Identify which cell holds the provided text, then report its (X, Y) central coordinate. 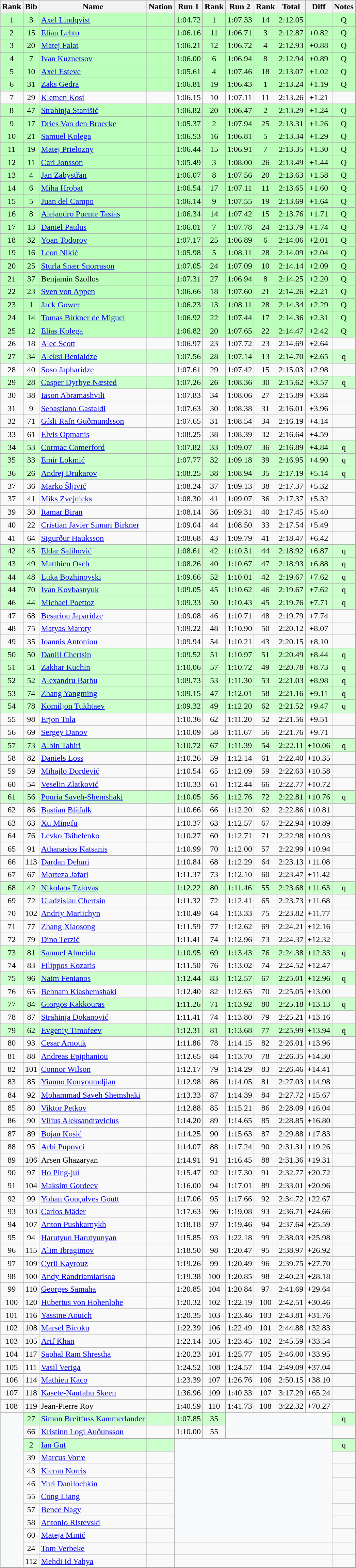
+1.71 (319, 214)
1:07.83 (189, 395)
Alexandru Barbu (93, 680)
1:06.72 (240, 46)
+19.31 (319, 1160)
Tom Verbeke (93, 1548)
1:11.26 (189, 1004)
1:07.82 (189, 447)
Ho Ping-jui (93, 1173)
Alim Ibragimov (93, 1250)
1:10.99 (189, 849)
+2.65 (319, 356)
1:10.54 (189, 771)
1:22.18 (240, 1238)
+10.93 (319, 836)
2:25.21 (291, 1017)
+28.18 (319, 1276)
Juan del Campo (93, 201)
1:10.43 (240, 603)
Ivan Kovbasnyuk (93, 590)
Itamar Biran (93, 512)
1:07.72 (240, 343)
1:20.35 (189, 1315)
Mehdi Id Yahya (93, 1561)
2:50.15 (291, 1380)
Yuri Danilochkin (93, 1484)
1:11.39 (240, 745)
1:11.30 (240, 680)
+25.59 (319, 1225)
Veselin Zlatković (93, 784)
Antonio Ristevski (93, 1522)
Jack Gower (93, 305)
Andreas Epiphaniou (93, 1056)
1:10.00 (189, 1432)
1:12.40 (189, 991)
1:15.47 (189, 1173)
2:14.09 (291, 253)
1:20.23 (189, 1354)
1:09.52 (189, 654)
1:10.84 (189, 862)
Carl Jonsson (93, 162)
1:26.76 (240, 1380)
114 (31, 1380)
+12.47 (319, 965)
1:09.22 (189, 629)
+1.29 (319, 136)
Leon Nikić (93, 253)
1:20.49 (240, 1263)
Yianno Kouyoumdjian (93, 1082)
+9.51 (319, 719)
Benjamin Szollos (93, 279)
2:41.69 (291, 1289)
2:23.68 (291, 888)
+25.98 (319, 1238)
Sturla Snær Snorrason (93, 266)
1:09.32 (189, 706)
1:16.00 (189, 1185)
2:37.64 (291, 1225)
1:19.46 (240, 1225)
1:10.33 (189, 784)
1:20.84 (240, 1289)
1:12.29 (240, 862)
1:12.31 (189, 1030)
2:14.34 (291, 305)
2:13.79 (291, 227)
2:13.69 (291, 201)
+2.31 (319, 318)
Mohammad Saveh Shemshaki (93, 1095)
1:12.71 (240, 836)
+2.20 (319, 279)
2:26.35 (291, 1056)
1:06.21 (189, 46)
Athanasios Katsanis (93, 849)
2:13.65 (291, 188)
1:17.66 (240, 1198)
2:36.71 (291, 1212)
Sven von Appen (93, 292)
Bence Nagy (93, 1509)
2:21.03 (291, 680)
1:08.94 (240, 473)
2:13.26 (291, 97)
+7.74 (319, 616)
2:13.31 (291, 123)
2:24.38 (291, 952)
+1.26 (319, 123)
1:10.36 (189, 719)
2:23.47 (291, 875)
Daniel Paulus (93, 227)
Miha Hrobat (93, 188)
1:11.67 (240, 732)
+26.92 (319, 1250)
Zakhar Kuchin (93, 667)
2:13.24 (291, 84)
2:20.78 (291, 667)
1:04.72 (189, 20)
1:07.31 (189, 279)
117 (31, 1354)
1:09.33 (189, 603)
1:07.46 (240, 71)
Andrej Drukarov (93, 473)
2:19.76 (291, 603)
2:38.03 (291, 1238)
+1.19 (319, 84)
1:10.26 (189, 758)
1:08.68 (189, 538)
Axel Esteve (93, 71)
1:06.47 (240, 110)
1:06.07 (189, 175)
1:10.31 (240, 551)
116 (31, 1315)
1:25.77 (240, 1354)
Dardan Dehari (93, 862)
1:24.52 (189, 1367)
+6.42 (319, 538)
113 (31, 862)
+12.33 (319, 952)
2:25.05 (291, 991)
Cristian Javier Simari Birkner (93, 525)
Klemen Kosi (93, 97)
Carlos Mäder (93, 1212)
+37.04 (319, 1367)
+10.35 (319, 758)
2:23.73 (291, 901)
Iason Abramashvili (93, 395)
1:11.59 (189, 926)
1:11.32 (189, 901)
Alec Scott (93, 343)
2:22.98 (291, 836)
1:06.54 (189, 188)
1:07.85 (189, 1419)
1:12.10 (240, 875)
2:43.81 (291, 1315)
1:18.18 (189, 1225)
1:13.68 (240, 1030)
1:08.14 (189, 512)
2:22.77 (291, 784)
1:09.73 (189, 680)
1:08.50 (240, 525)
Dino Terzić (93, 939)
2:14.70 (291, 356)
1:22.39 (189, 1328)
+14.30 (319, 1056)
1:11.50 (189, 965)
1:08.00 (240, 162)
1:06.01 (189, 227)
1:19.38 (189, 1276)
+1.64 (319, 201)
+0.89 (319, 59)
1:14.65 (240, 1121)
1:14.29 (240, 1069)
1:12.98 (189, 1082)
Naim Fenianos (93, 978)
2:14.47 (291, 330)
Besarion Japaridze (93, 616)
118 (31, 1393)
Matyas Maroty (93, 629)
2:33.01 (291, 1185)
+2.04 (319, 253)
1:10.09 (189, 732)
2:17.19 (291, 473)
Matej Prielozny (93, 149)
2:31.36 (291, 1160)
+13.00 (319, 991)
1:20.47 (240, 1250)
115 (31, 1250)
1:14.25 (189, 1134)
+70.27 (319, 1406)
Zaks Gedra (93, 84)
Jean-Pierre Roy (93, 1406)
2:19.79 (291, 616)
Casper Dyrbye Næsted (93, 383)
Evgeniy Timofeev (93, 1030)
+17.83 (319, 1134)
1:09.31 (240, 512)
2:25.01 (291, 978)
1:06.66 (189, 292)
2:24.52 (291, 965)
+3.84 (319, 395)
1:07.94 (240, 123)
1:14.20 (189, 1121)
2:13.29 (291, 110)
2:16.19 (291, 421)
1:15.63 (240, 1134)
Behnam Kiashemshaki (93, 991)
+2.09 (319, 266)
1:18.50 (189, 1250)
+8.10 (319, 642)
+15.67 (319, 1095)
1:40.33 (240, 1393)
1:09.66 (189, 577)
Cormac Comerford (93, 447)
2:20.49 (291, 654)
+4.90 (319, 460)
1:06.16 (189, 33)
+2.01 (319, 240)
+1.74 (319, 227)
1:07.61 (189, 369)
Notes (344, 7)
1:12.09 (240, 771)
Arsen Ghazaryan (93, 1160)
2:14.69 (291, 343)
1:09.08 (189, 616)
112 (31, 1561)
Ian Gut (93, 1445)
1:08.30 (189, 499)
+3.57 (319, 383)
1:17.24 (240, 1147)
1:07.77 (189, 460)
2:21.56 (291, 719)
1:15.21 (240, 1108)
1:12.88 (189, 1108)
+22.67 (319, 1198)
1:12.62 (240, 926)
Jan Zabystřan (93, 175)
1:05.61 (189, 71)
Mihajlo Đorđević (93, 771)
2:40.23 (291, 1276)
Alejandro Puente Tasias (93, 214)
Marsel Bicoku (93, 1328)
1:14.91 (189, 1160)
Connor Wilson (93, 1069)
+11.08 (319, 862)
Matej Falat (93, 46)
Arbi Pupovci (93, 1147)
1:23.46 (240, 1315)
+10.94 (319, 849)
2:21.76 (291, 732)
Kieran Norris (93, 1471)
1:05.37 (189, 123)
Sigurður Hauksson (93, 538)
2:12.94 (291, 59)
+13.16 (319, 1017)
1:07.63 (189, 408)
+12.32 (319, 939)
Miks Zvejnieks (93, 499)
Name (93, 7)
1:06.00 (189, 59)
Mateja Minić (93, 1535)
Uladzislau Chertsin (93, 901)
2:22.81 (291, 797)
2:13.49 (291, 162)
2:26.46 (291, 1069)
1:07.78 (240, 227)
2:13.35 (291, 149)
+11.42 (319, 875)
2:22.94 (291, 823)
2:13.76 (291, 214)
2:13.07 (291, 71)
1:07.05 (189, 266)
1:09.79 (240, 538)
2:29.88 (291, 1134)
Emir Lokmić (93, 460)
+9.47 (319, 706)
Tomas Birkner de Miguel (93, 318)
1:06.91 (240, 149)
1:06.89 (240, 240)
Zhang Yangming (93, 693)
2:28.09 (291, 1108)
1:05.49 (189, 162)
1:11.37 (189, 875)
Marcus Vorre (93, 1458)
1:17.06 (189, 1198)
+2.98 (319, 369)
1:23.39 (189, 1380)
1:10.06 (189, 667)
2:16.01 (291, 408)
119 (31, 1406)
+14.98 (319, 1082)
111 (31, 1367)
+4.84 (319, 447)
Run 1 (189, 7)
1:17.01 (240, 1185)
Soso Japharidze (93, 369)
+10.76 (319, 797)
3:22.32 (291, 1406)
1:23.45 (240, 1341)
Axel Lindqvist (93, 20)
1:06.44 (189, 149)
Kristinn Logi Auðunsson (93, 1432)
+6.88 (319, 564)
1:07.44 (240, 318)
1:14.39 (240, 1095)
1:16.45 (240, 1160)
2:39.75 (291, 1263)
Sergey Danov (93, 732)
+5.49 (319, 525)
Yassine Aouich (93, 1315)
2:45.59 (291, 1341)
1:12.17 (189, 1069)
Komiljon Tukhtaev (93, 706)
Yohan Gonçalves Goutt (93, 1198)
Sebastiano Gastaldi (93, 408)
1:06.71 (240, 33)
Zhang Xiaosong (93, 926)
2:14.06 (291, 240)
Andy Randriamiarisoa (93, 1276)
2:15.89 (291, 395)
1:07.33 (240, 20)
1:13.80 (240, 1017)
Bojan Kosić (93, 1134)
2:16.89 (291, 447)
1:09.94 (189, 642)
+20.96 (319, 1185)
Xu Mingfu (93, 823)
2:21.16 (291, 693)
2:14.25 (291, 279)
+33.95 (319, 1354)
+11.68 (319, 901)
1:10.21 (240, 642)
Bastian Blåfalk (93, 810)
+38.10 (319, 1380)
+9.11 (319, 693)
Eldar Salihović (93, 551)
Total (291, 7)
+7.71 (319, 603)
Diff (319, 7)
Daniil Chertsin (93, 654)
1:09.15 (189, 693)
+33.54 (319, 1341)
Hubertus von Hohenlohe (93, 1302)
2:42.51 (291, 1302)
Kasete-Naufahu Skeen (93, 1393)
Strahinja Đokanović (93, 1017)
Yoan Todorov (93, 240)
Arif Khan (93, 1341)
2:32.77 (291, 1173)
2:22.99 (291, 849)
Marko Šljivić (93, 486)
1:19.08 (240, 1212)
+0.88 (319, 46)
Ivan Kuznetsov (93, 59)
+8.44 (319, 654)
1:07.60 (240, 292)
Nation (160, 7)
2:25.18 (291, 1004)
2:49.09 (291, 1367)
1:12.01 (240, 693)
1:10.37 (189, 823)
2:20.15 (291, 642)
1:10.97 (240, 654)
Nikolaos Tziovas (93, 888)
2:14.36 (291, 318)
Run 2 (240, 7)
Georges Samaha (93, 1289)
+30.46 (319, 1302)
Samuel Kolega (93, 136)
2:15.03 (291, 369)
1:08.26 (189, 564)
Viktor Petkov (93, 1108)
Michael Poettoz (93, 603)
Erjon Tola (93, 719)
+24.66 (319, 1212)
1:13.43 (240, 952)
1:22.19 (240, 1302)
1:15.85 (189, 1238)
+8.07 (319, 629)
1:12.76 (240, 797)
1:12.14 (240, 758)
2:27.03 (291, 1082)
+3.96 (319, 408)
Dries Van den Broecke (93, 123)
+14.41 (319, 1069)
+0.82 (319, 33)
+10.81 (319, 810)
1:10.67 (240, 564)
1:36.96 (189, 1393)
Cyril Kayrouz (93, 1263)
1:08.39 (240, 434)
+1.24 (319, 110)
Maksim Gordeev (93, 1185)
Strahinja Stanišić (93, 110)
Bib (31, 7)
Luka Bozhinovski (93, 577)
+13.96 (319, 1043)
2:12.93 (291, 46)
Levko Tsibelenko (93, 836)
+32.83 (319, 1328)
2:44.88 (291, 1328)
1:08.36 (240, 383)
+1.30 (319, 149)
2:17.45 (291, 512)
+29.64 (319, 1289)
2:27.72 (291, 1095)
2:22.63 (291, 771)
+31.76 (319, 1315)
Morteza Jafari (93, 875)
1:13.92 (240, 1004)
+6.87 (319, 551)
2:18.93 (291, 564)
1:12.96 (240, 939)
1:41.73 (240, 1406)
1:13.02 (240, 965)
1:09.18 (240, 460)
Cong Liang (93, 1497)
2:23.13 (291, 862)
1:10.27 (189, 836)
2:16.95 (291, 460)
2:14.26 (291, 292)
1:10.01 (240, 577)
2:22.11 (291, 745)
2:21.52 (291, 706)
1:08.54 (240, 421)
1:07.14 (240, 356)
Cesar Arnouk (93, 1043)
2:17.54 (291, 525)
+8.98 (319, 680)
Mathieu Kaco (93, 1380)
2:16.64 (291, 434)
1:06.53 (189, 136)
+1.58 (319, 175)
1:10.62 (240, 590)
Albin Tahiri (93, 745)
2:46.00 (291, 1354)
2:22.40 (291, 758)
+4.59 (319, 434)
Vilius Aleksandravicius (93, 1121)
1:14.07 (189, 1147)
2:15.62 (291, 383)
1:08.24 (189, 486)
2:18.92 (291, 551)
Elias Kolega (93, 330)
Elvis Opmanis (93, 434)
+2.64 (319, 343)
1:06.92 (189, 318)
Harutyun Harutyunyan (93, 1238)
Matthieu Osch (93, 564)
+12.16 (319, 926)
+10.89 (319, 823)
1:14.15 (240, 1043)
+4.14 (319, 421)
1:11.20 (240, 719)
1:06.15 (189, 97)
1:14.05 (240, 1082)
Ioannis Antoniou (93, 642)
120 (31, 1302)
1:10.49 (189, 914)
2:12.87 (291, 33)
+2.42 (319, 330)
1:10.71 (240, 616)
1:07.26 (189, 383)
Filippos Kozaris (93, 965)
1:22.49 (240, 1328)
2:28.85 (291, 1121)
1:11.86 (189, 1043)
1:07.17 (189, 240)
1:22.14 (189, 1341)
2:22.86 (291, 810)
+8.73 (319, 667)
2:34.72 (291, 1198)
+11.63 (319, 888)
2:13.63 (291, 175)
2:18.47 (291, 538)
+1.02 (319, 71)
2:25.99 (291, 1030)
Anton Pushkarnykh (93, 1225)
Samuel Almeida (93, 952)
+5.14 (319, 473)
1:12.00 (240, 849)
3:17.29 (291, 1393)
Aleksi Beniaidze (93, 356)
Elian Lehto (93, 33)
2:20.12 (291, 629)
1:20.32 (189, 1302)
1:10.90 (240, 629)
1:08.38 (240, 408)
1:09.13 (240, 486)
Gísli Rafn Guðmundsson (93, 421)
+20.72 (319, 1173)
1:05.98 (189, 253)
+2.21 (319, 292)
+13.13 (319, 1004)
1:10.05 (189, 797)
2:13.34 (291, 136)
2:26.01 (291, 1043)
+11.77 (319, 914)
1:17.30 (240, 1173)
2:14.14 (291, 266)
1:12.41 (240, 901)
+19.26 (319, 1147)
1:09.05 (189, 590)
+16.04 (319, 1108)
+5.40 (319, 512)
1:19.26 (189, 1263)
1:06.34 (189, 214)
1:06.23 (189, 305)
2:24.37 (291, 939)
Giorgos Kakkouras (93, 1004)
+1.21 (319, 97)
+10.58 (319, 771)
2:31.31 (291, 1147)
1:11.46 (240, 888)
+2.29 (319, 305)
1:13.70 (240, 1056)
+27.70 (319, 1263)
1:06.43 (240, 84)
2:23.82 (291, 914)
+16.80 (319, 1121)
Saphal Ram Shrestha (93, 1354)
1:07.09 (240, 266)
1:40.59 (189, 1406)
1:09.04 (189, 525)
Vasil Veriga (93, 1367)
+13.94 (319, 1030)
1:08.61 (189, 551)
1:07.55 (240, 201)
Andriy Mariichyn (93, 914)
Daniels Loss (93, 758)
+1.44 (319, 162)
1:10.66 (189, 810)
1:12.22 (189, 888)
2:24.21 (291, 926)
1:10.95 (189, 952)
+65.24 (319, 1393)
1:08.06 (240, 395)
+12.96 (319, 978)
+9.71 (319, 732)
1:06.97 (189, 343)
Pouria Saveh-Shemshaki (93, 797)
1:17.63 (189, 1212)
2:38.97 (291, 1250)
+1.60 (319, 188)
+10.06 (319, 745)
1:06.14 (189, 201)
1:24.57 (240, 1367)
Simon Breitfuss Kammerlander (93, 1419)
2:12.05 (291, 20)
+10.72 (319, 784)
